Determine the [x, y] coordinate at the center of the cell enclosing the given text.  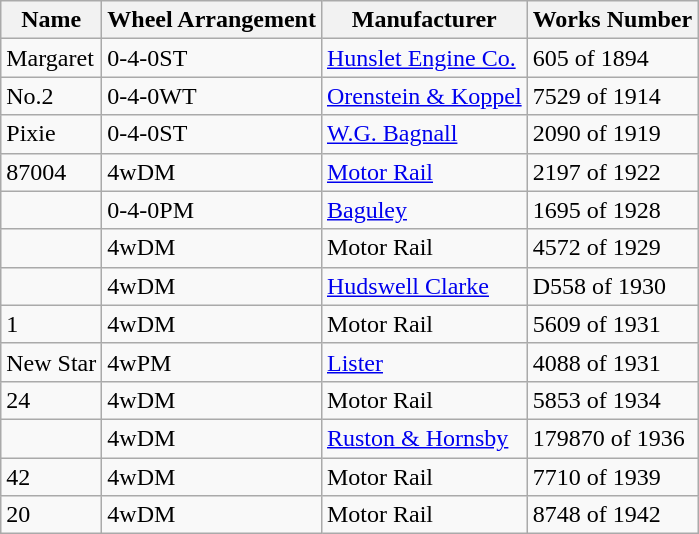
Wheel Arrangement [212, 20]
0-4-0WT [212, 96]
1 [52, 324]
1695 of 1928 [612, 210]
Works Number [612, 20]
4572 of 1929 [612, 248]
5609 of 1931 [612, 324]
5853 of 1934 [612, 400]
New Star [52, 362]
4wPM [212, 362]
W.G. Bagnall [424, 134]
8748 of 1942 [612, 515]
2090 of 1919 [612, 134]
605 of 1894 [612, 58]
24 [52, 400]
Hunslet Engine Co. [424, 58]
87004 [52, 172]
Orenstein & Koppel [424, 96]
179870 of 1936 [612, 438]
Lister [424, 362]
No.2 [52, 96]
2197 of 1922 [612, 172]
Margaret [52, 58]
D558 of 1930 [612, 286]
7529 of 1914 [612, 96]
20 [52, 515]
4088 of 1931 [612, 362]
Pixie [52, 134]
0-4-0PM [212, 210]
Hudswell Clarke [424, 286]
42 [52, 477]
7710 of 1939 [612, 477]
Manufacturer [424, 20]
Baguley [424, 210]
Name [52, 20]
Ruston & Hornsby [424, 438]
